Identify which cell holds the provided text, then report its [X, Y] central coordinate. 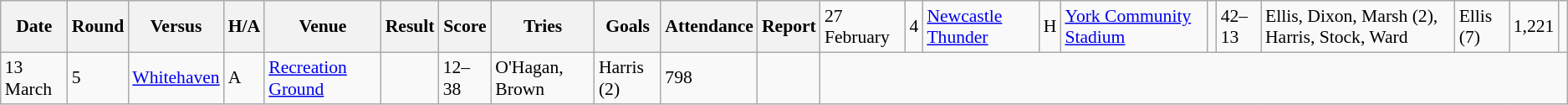
798 [709, 77]
H/A [244, 27]
Goals [627, 27]
Ellis, Dixon, Marsh (2), Harris, Stock, Ward [1358, 27]
1,221 [1534, 27]
Newcastle Thunder [980, 27]
13 March [34, 77]
Versus [176, 27]
Venue [323, 27]
H [1050, 27]
27 February [863, 27]
Whitehaven [176, 77]
O'Hagan, Brown [543, 77]
Report [789, 27]
Harris (2) [627, 77]
Round [99, 27]
Result [410, 27]
Attendance [709, 27]
12–38 [465, 77]
Date [34, 27]
42–13 [1239, 27]
4 [913, 27]
Ellis (7) [1482, 27]
York Community Stadium [1134, 27]
Tries [543, 27]
A [244, 77]
5 [99, 77]
Score [465, 27]
Recreation Ground [323, 77]
